Search for the cell housing the specified text and yield its (X, Y) center coordinate. 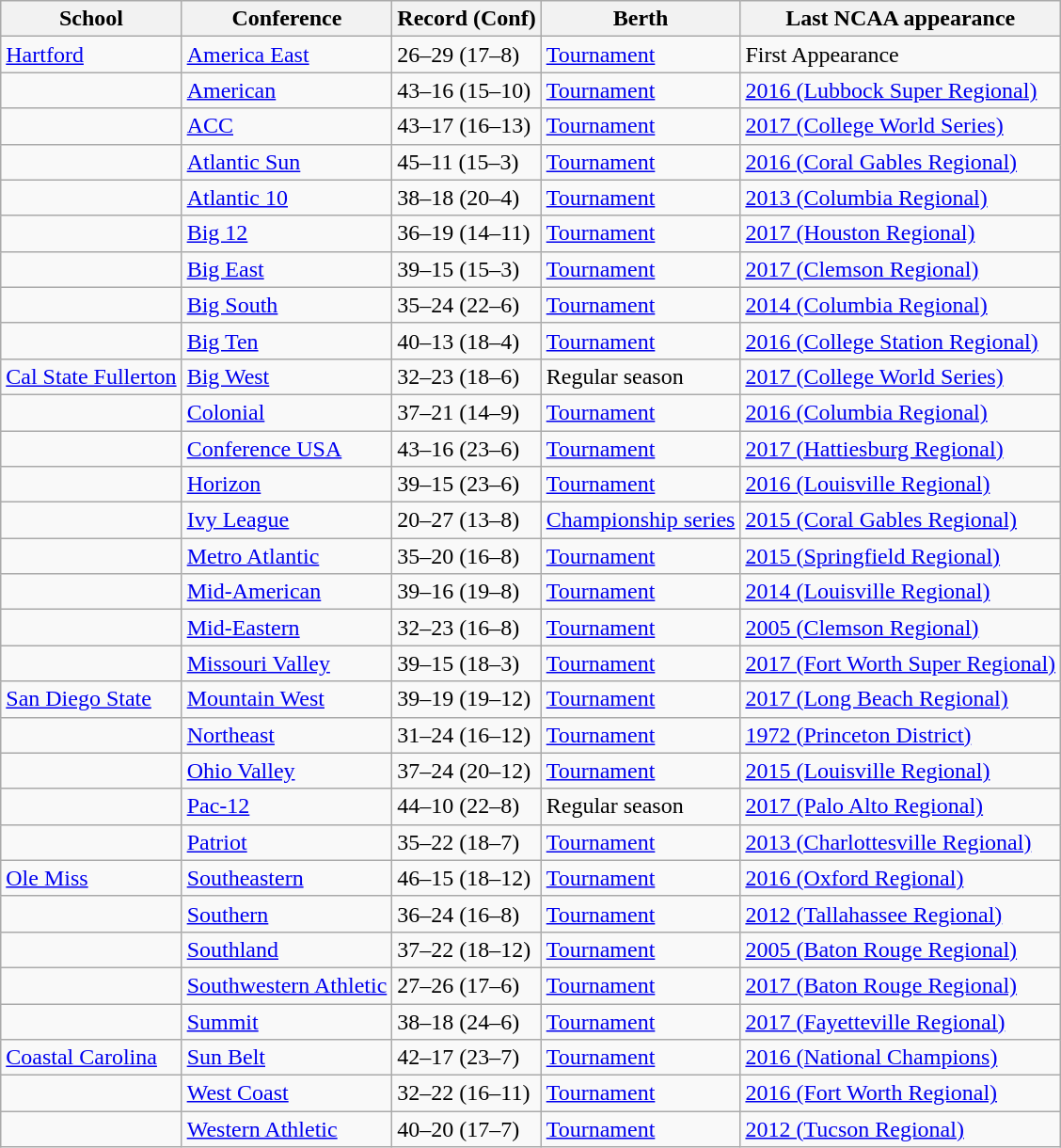
2012 (Tallahassee Regional) (901, 914)
Cal State Fullerton (91, 376)
Coastal Carolina (91, 1058)
San Diego State (91, 699)
Southwestern Athletic (287, 985)
Western Athletic (287, 1129)
Mid-Eastern (287, 628)
2017 (Hattiesburg Regional) (901, 449)
Missouri Valley (287, 663)
38–18 (20–4) (467, 198)
2014 (Louisville Regional) (901, 592)
Big Ten (287, 341)
2014 (Columbia Regional) (901, 305)
40–13 (18–4) (467, 341)
2016 (Louisville Regional) (901, 485)
35–22 (18–7) (467, 842)
2017 (Baton Rouge Regional) (901, 985)
43–17 (16–13) (467, 126)
2015 (Springfield Regional) (901, 556)
2015 (Louisville Regional) (901, 771)
Last NCAA appearance (901, 19)
2017 (Clemson Regional) (901, 269)
2016 (Coral Gables Regional) (901, 162)
First Appearance (901, 55)
31–24 (16–12) (467, 735)
2016 (Lubbock Super Regional) (901, 90)
39–16 (19–8) (467, 592)
Hartford (91, 55)
2005 (Baton Rouge Regional) (901, 949)
42–17 (23–7) (467, 1058)
Big West (287, 376)
2017 (Long Beach Regional) (901, 699)
46–15 (18–12) (467, 878)
Horizon (287, 485)
35–20 (16–8) (467, 556)
America East (287, 55)
Mountain West (287, 699)
Atlantic 10 (287, 198)
43–16 (15–10) (467, 90)
Northeast (287, 735)
36–19 (14–11) (467, 233)
Big 12 (287, 233)
2013 (Charlottesville Regional) (901, 842)
Mid-American (287, 592)
Patriot (287, 842)
Southland (287, 949)
Championship series (641, 520)
American (287, 90)
School (91, 19)
Atlantic Sun (287, 162)
Sun Belt (287, 1058)
2005 (Clemson Regional) (901, 628)
2012 (Tucson Regional) (901, 1129)
32–22 (16–11) (467, 1093)
36–24 (16–8) (467, 914)
Colonial (287, 412)
2016 (Fort Worth Regional) (901, 1093)
35–24 (22–6) (467, 305)
1972 (Princeton District) (901, 735)
26–29 (17–8) (467, 55)
37–24 (20–12) (467, 771)
39–19 (19–12) (467, 699)
2017 (Houston Regional) (901, 233)
Record (Conf) (467, 19)
2017 (Palo Alto Regional) (901, 806)
45–11 (15–3) (467, 162)
40–20 (17–7) (467, 1129)
2016 (Oxford Regional) (901, 878)
2013 (Columbia Regional) (901, 198)
32–23 (16–8) (467, 628)
2016 (College Station Regional) (901, 341)
39–15 (23–6) (467, 485)
2015 (Coral Gables Regional) (901, 520)
39–15 (18–3) (467, 663)
37–21 (14–9) (467, 412)
Pac-12 (287, 806)
39–15 (15–3) (467, 269)
Conference (287, 19)
27–26 (17–6) (467, 985)
Ivy League (287, 520)
2017 (Fayetteville Regional) (901, 1021)
Metro Atlantic (287, 556)
44–10 (22–8) (467, 806)
43–16 (23–6) (467, 449)
Summit (287, 1021)
Big South (287, 305)
Southern (287, 914)
38–18 (24–6) (467, 1021)
Ohio Valley (287, 771)
ACC (287, 126)
37–22 (18–12) (467, 949)
2017 (Fort Worth Super Regional) (901, 663)
20–27 (13–8) (467, 520)
Ole Miss (91, 878)
Big East (287, 269)
West Coast (287, 1093)
32–23 (18–6) (467, 376)
Berth (641, 19)
Southeastern (287, 878)
2016 (Columbia Regional) (901, 412)
2016 (National Champions) (901, 1058)
Conference USA (287, 449)
